From the cell containing the given text, extract its center point as [X, Y] coordinate. 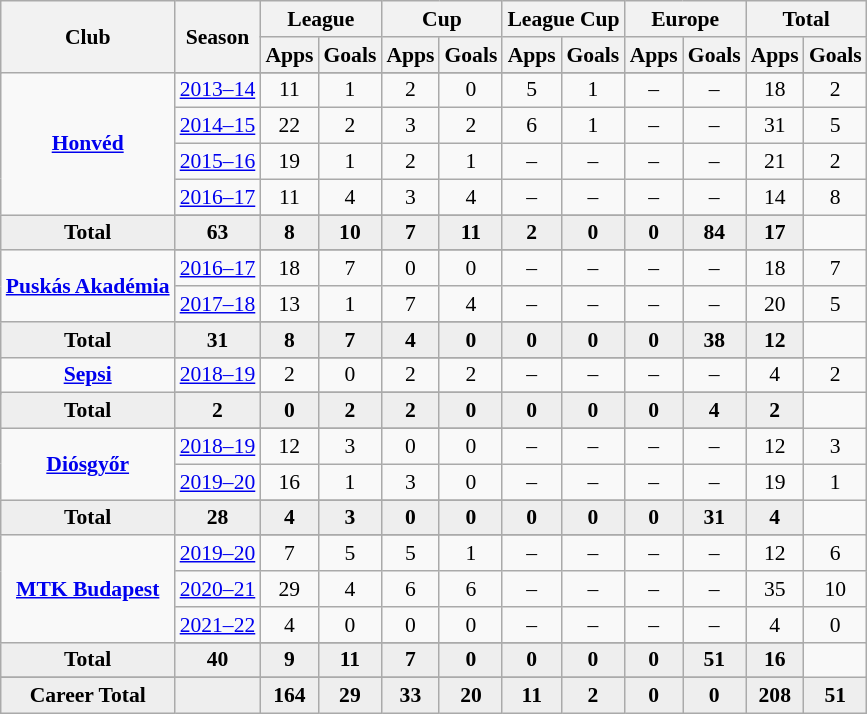
28 [218, 518]
208 [775, 696]
Diósgyőr [88, 464]
League [320, 19]
Sepsi [88, 375]
14 [775, 197]
MTK Budapest [88, 590]
Season [218, 36]
Club [88, 36]
2014–15 [218, 126]
Puskás Akadémia [88, 286]
2017–18 [218, 304]
Europe [686, 19]
164 [289, 696]
2020–21 [218, 589]
63 [218, 233]
2021–22 [218, 625]
Honvéd [88, 143]
38 [714, 340]
35 [775, 589]
13 [289, 304]
2015–16 [218, 162]
9 [289, 660]
Career Total [88, 696]
40 [218, 660]
League Cup [563, 19]
17 [775, 233]
21 [775, 162]
22 [289, 126]
33 [410, 696]
Cup [442, 19]
84 [714, 233]
2013–14 [218, 90]
